Pinpoint the cell where the given text exists, returning its [x, y] midpoint coordinate. 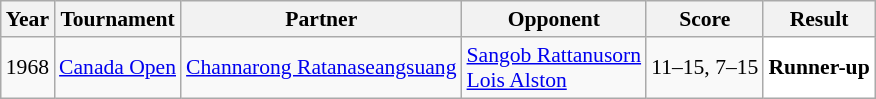
Year [28, 19]
Result [818, 19]
Score [704, 19]
1968 [28, 68]
Sangob Rattanusorn Lois Alston [554, 68]
Channarong Ratanaseangsuang [321, 68]
Runner-up [818, 68]
Opponent [554, 19]
11–15, 7–15 [704, 68]
Partner [321, 19]
Tournament [118, 19]
Canada Open [118, 68]
